Return (x, y) of the center of cell containing provided text 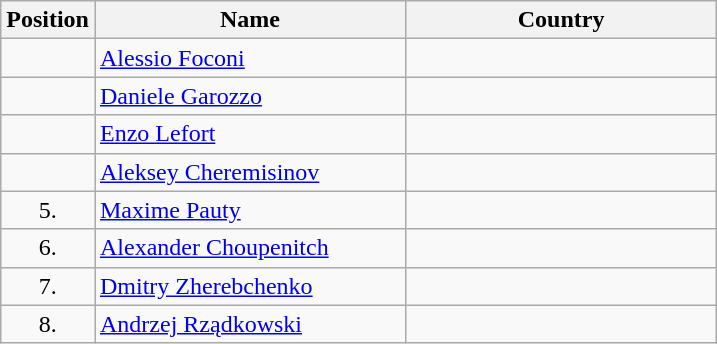
7. (48, 286)
Country (562, 20)
Aleksey Cheremisinov (250, 172)
Andrzej Rządkowski (250, 324)
Daniele Garozzo (250, 96)
Alessio Foconi (250, 58)
8. (48, 324)
Position (48, 20)
Enzo Lefort (250, 134)
Dmitry Zherebchenko (250, 286)
6. (48, 248)
Alexander Choupenitch (250, 248)
Maxime Pauty (250, 210)
Name (250, 20)
5. (48, 210)
